For the text-containing cell, return its midpoint in (X, Y) coordinate format. 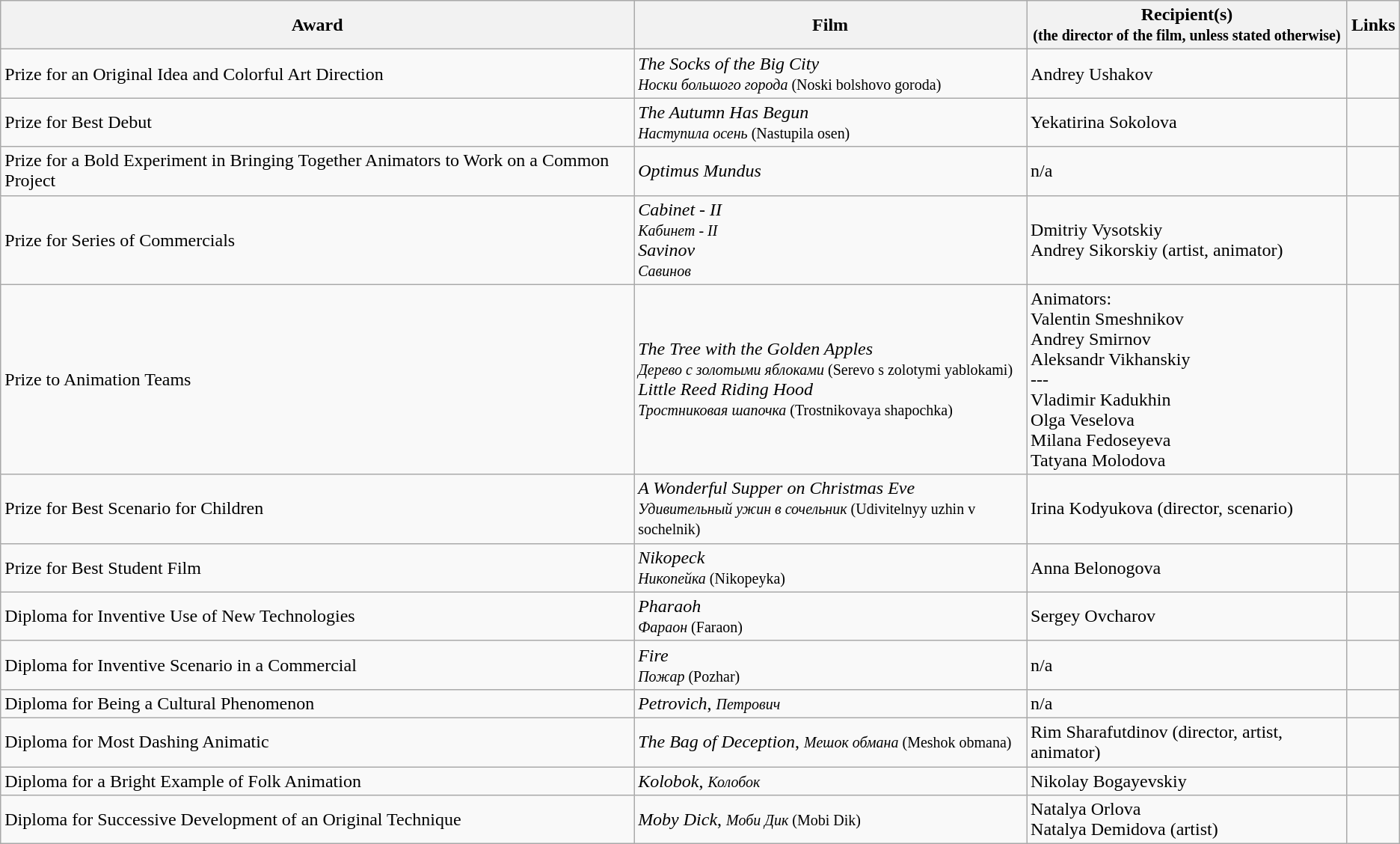
Diploma for Inventive Use of New Technologies (317, 617)
Links (1373, 25)
Recipient(s)(the director of the film, unless stated otherwise) (1188, 25)
Award (317, 25)
NikopeckНикопейка (Nikopeyka) (830, 567)
Natalya OrlovaNatalya Demidova (artist) (1188, 820)
Prize for Series of Commercials (317, 239)
Irina Kodyukova (director, scenario) (1188, 509)
Film (830, 25)
Cabinet - IIКабинет - IISavinovСавинов (830, 239)
Nikolay Bogayevskiy (1188, 780)
Sergey Ovcharov (1188, 617)
Diploma for a Bright Example of Folk Animation (317, 780)
Diploma for Most Dashing Animatic (317, 742)
Diploma for Successive Development of an Original Technique (317, 820)
Moby Dick, Моби Дик (Mobi Dik) (830, 820)
Prize for Best Scenario for Children (317, 509)
Prize for an Original Idea and Colorful Art Direction (317, 73)
Diploma for Inventive Scenario in a Commercial (317, 664)
Prize for Best Debut (317, 123)
Diploma for Being a Cultural Phenomenon (317, 703)
Prize for Best Student Film (317, 567)
The Bag of Deception, Мешок обмана (Meshok obmana) (830, 742)
Dmitriy VysotskiyAndrey Sikorskiy (artist, animator) (1188, 239)
Kolobok, Колобок (830, 780)
Yekatirina Sokolova (1188, 123)
Optimus Mundus (830, 171)
Prize for a Bold Experiment in Bringing Together Animators to Work on a Common Project (317, 171)
Anna Belonogova (1188, 567)
PharaohФараон (Faraon) (830, 617)
Petrovich, Петрович (830, 703)
The Socks of the Big CityНоски большого города (Noski bolshovo goroda) (830, 73)
FireПожар (Pozhar) (830, 664)
Prize to Animation Teams (317, 379)
The Autumn Has BegunНаступила осень (Nastupila osen) (830, 123)
Rim Sharafutdinov (director, artist, animator) (1188, 742)
Animators:Valentin SmeshnikovAndrey SmirnovAleksandr Vikhanskiy---Vladimir KadukhinOlga VeselovaMilana FedoseyevaTatyana Molodova (1188, 379)
Andrey Ushakov (1188, 73)
A Wonderful Supper on Christmas EveУдивительный ужин в сочельник (Udivitelnyy uzhin v sochelnik) (830, 509)
